For the text-containing cell, return its midpoint in (x, y) coordinate format. 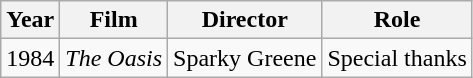
Year (30, 20)
Role (397, 20)
Special thanks (397, 58)
Sparky Greene (245, 58)
Director (245, 20)
Film (114, 20)
The Oasis (114, 58)
1984 (30, 58)
